For the text-containing cell, return its midpoint in (X, Y) coordinate format. 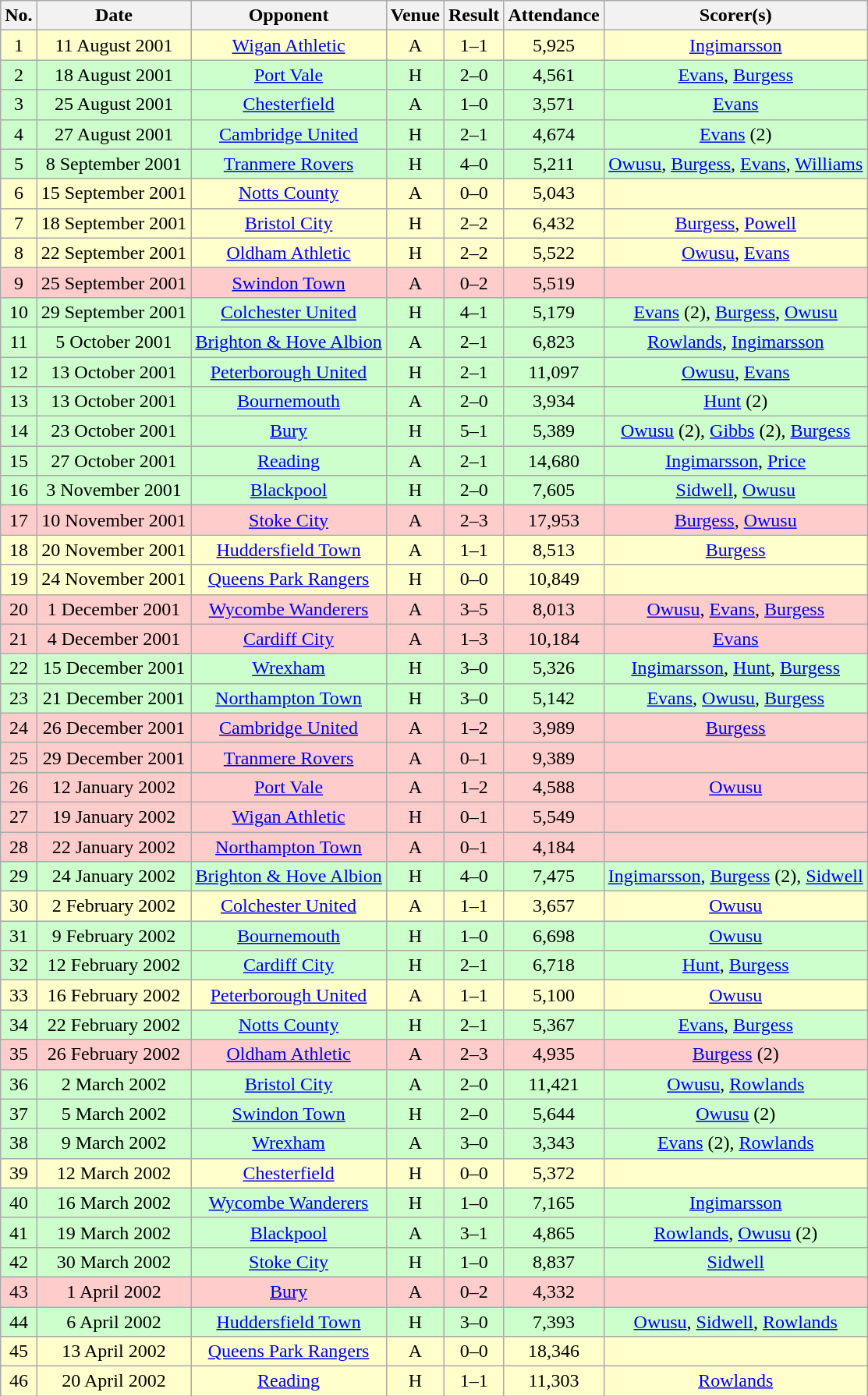
5,179 (554, 312)
23 October 2001 (114, 431)
6 (19, 193)
33 (19, 995)
12 February 2002 (114, 966)
25 August 2001 (114, 105)
9 (19, 282)
29 (19, 877)
6,823 (554, 342)
4,561 (554, 75)
Owusu, Sidwell, Rowlands (735, 1322)
Rowlands (735, 1381)
25 (19, 757)
19 January 2002 (114, 817)
13 (19, 402)
2 March 2002 (114, 1084)
5,389 (554, 431)
11,421 (554, 1084)
Ingimarsson, Hunt, Burgess (735, 668)
5 (19, 164)
10,184 (554, 639)
5,522 (554, 253)
5 October 2001 (114, 342)
Venue (415, 16)
5,367 (554, 1025)
5,326 (554, 668)
Owusu (2), Gibbs (2), Burgess (735, 431)
3–5 (473, 609)
3,657 (554, 906)
4,184 (554, 846)
6,698 (554, 936)
6 April 2002 (114, 1322)
1 April 2002 (114, 1291)
28 (19, 846)
Ingimarsson, Price (735, 461)
19 (19, 579)
20 April 2002 (114, 1381)
3–1 (473, 1232)
7,393 (554, 1322)
3 November 2001 (114, 491)
27 August 2001 (114, 134)
Evans, Owusu, Burgess (735, 698)
5,549 (554, 817)
12 March 2002 (114, 1173)
3 (19, 105)
Attendance (554, 16)
12 January 2002 (114, 787)
Evans (2), Burgess, Owusu (735, 312)
Hunt, Burgess (735, 966)
26 February 2002 (114, 1054)
14,680 (554, 461)
8,013 (554, 609)
Owusu (2) (735, 1114)
1–3 (473, 639)
31 (19, 936)
19 March 2002 (114, 1232)
4,588 (554, 787)
Rowlands, Ingimarsson (735, 342)
20 (19, 609)
5,519 (554, 282)
29 December 2001 (114, 757)
9 March 2002 (114, 1143)
4 December 2001 (114, 639)
10 (19, 312)
21 December 2001 (114, 698)
11,097 (554, 372)
7 (19, 223)
Sidwell (735, 1262)
3,343 (554, 1143)
3,989 (554, 728)
2 (19, 75)
16 February 2002 (114, 995)
42 (19, 1262)
36 (19, 1084)
22 February 2002 (114, 1025)
4 (19, 134)
22 September 2001 (114, 253)
5–1 (473, 431)
1 (19, 45)
6,718 (554, 966)
8 (19, 253)
37 (19, 1114)
23 (19, 698)
1 December 2001 (114, 609)
24 November 2001 (114, 579)
Evans (2) (735, 134)
Scorer(s) (735, 16)
45 (19, 1352)
4,935 (554, 1054)
7,605 (554, 491)
5,644 (554, 1114)
18 (19, 550)
24 (19, 728)
11 (19, 342)
40 (19, 1203)
Ingimarsson, Burgess (2), Sidwell (735, 877)
3,571 (554, 105)
24 January 2002 (114, 877)
26 (19, 787)
18 September 2001 (114, 223)
22 (19, 668)
14 (19, 431)
5,100 (554, 995)
39 (19, 1173)
15 December 2001 (114, 668)
32 (19, 966)
27 (19, 817)
11 August 2001 (114, 45)
16 (19, 491)
8,837 (554, 1262)
43 (19, 1291)
5,211 (554, 164)
13 April 2002 (114, 1352)
Hunt (2) (735, 402)
27 October 2001 (114, 461)
35 (19, 1054)
9,389 (554, 757)
30 (19, 906)
26 December 2001 (114, 728)
11,303 (554, 1381)
5 March 2002 (114, 1114)
15 September 2001 (114, 193)
5,142 (554, 698)
18 August 2001 (114, 75)
4,865 (554, 1232)
Owusu, Evans, Burgess (735, 609)
21 (19, 639)
4–1 (473, 312)
3,934 (554, 402)
Burgess, Owusu (735, 520)
41 (19, 1232)
4,674 (554, 134)
10,849 (554, 579)
15 (19, 461)
46 (19, 1381)
38 (19, 1143)
22 January 2002 (114, 846)
25 September 2001 (114, 282)
Sidwell, Owusu (735, 491)
Rowlands, Owusu (2) (735, 1232)
12 (19, 372)
Opponent (289, 16)
Result (473, 16)
Evans (2), Rowlands (735, 1143)
Burgess, Powell (735, 223)
5,043 (554, 193)
Owusu, Burgess, Evans, Williams (735, 164)
17 (19, 520)
17,953 (554, 520)
34 (19, 1025)
8,513 (554, 550)
7,165 (554, 1203)
20 November 2001 (114, 550)
5,925 (554, 45)
7,475 (554, 877)
16 March 2002 (114, 1203)
2 February 2002 (114, 906)
9 February 2002 (114, 936)
No. (19, 16)
18,346 (554, 1352)
6,432 (554, 223)
Owusu, Rowlands (735, 1084)
30 March 2002 (114, 1262)
29 September 2001 (114, 312)
4,332 (554, 1291)
8 September 2001 (114, 164)
Date (114, 16)
10 November 2001 (114, 520)
5,372 (554, 1173)
44 (19, 1322)
Burgess (2) (735, 1054)
